Extract the (x, y) coordinate from the center of the cell holding the provided text.  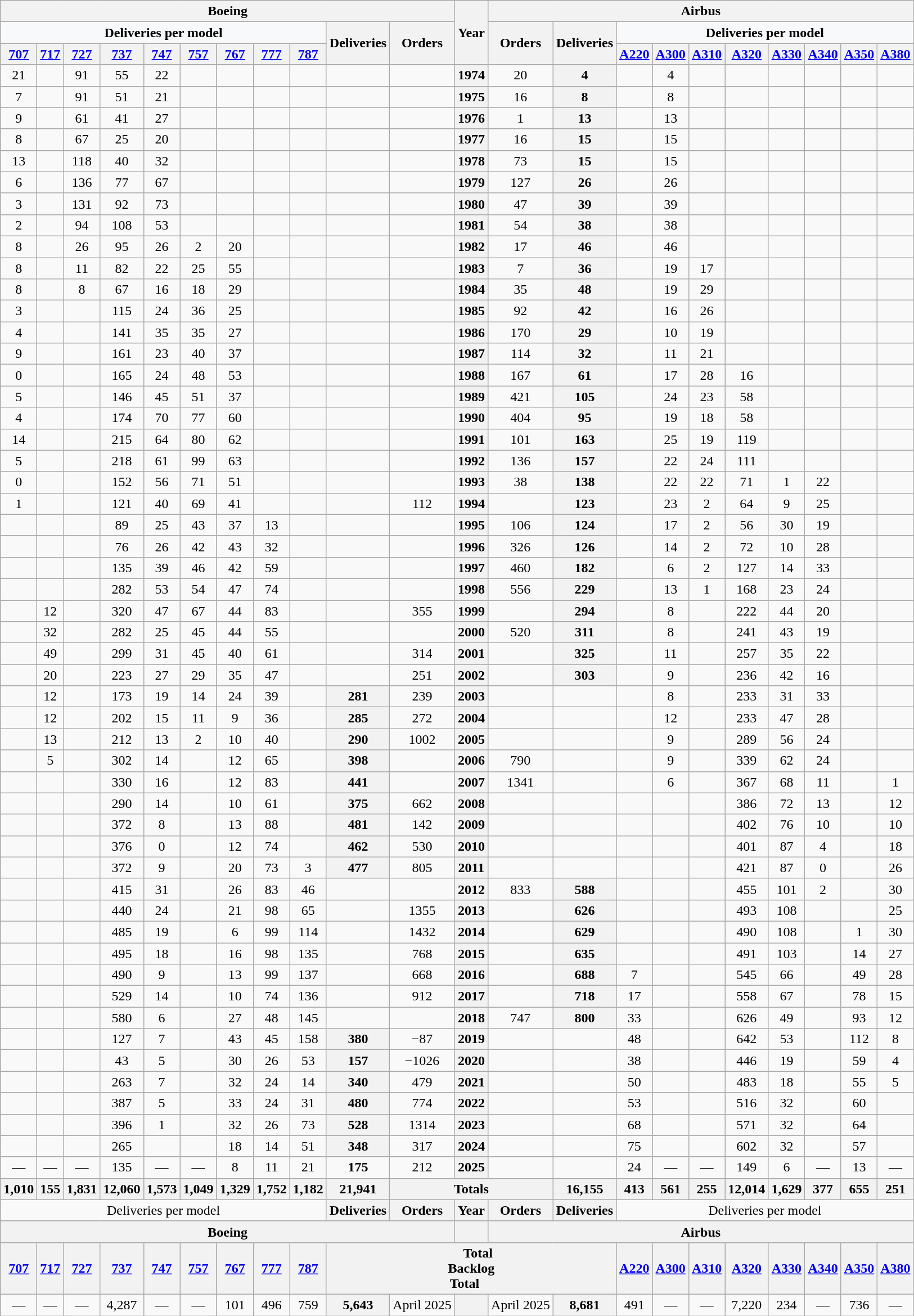
588 (584, 889)
480 (358, 1103)
314 (422, 654)
2007 (471, 782)
340 (358, 1082)
481 (358, 825)
2000 (471, 632)
2023 (471, 1125)
123 (584, 504)
311 (584, 632)
289 (747, 739)
1997 (471, 568)
1987 (471, 354)
529 (121, 996)
1,831 (82, 1189)
805 (422, 868)
1988 (471, 375)
1975 (471, 97)
173 (121, 697)
516 (747, 1103)
580 (121, 1018)
8,681 (584, 1305)
281 (358, 697)
401 (747, 846)
1432 (422, 932)
1341 (520, 782)
202 (121, 718)
Total Backlog Total (471, 1268)
299 (121, 654)
2015 (471, 954)
440 (121, 910)
103 (786, 954)
635 (584, 954)
441 (358, 782)
561 (670, 1189)
236 (747, 675)
375 (358, 803)
1,752 (271, 1189)
642 (747, 1039)
63 (235, 461)
556 (520, 589)
78 (859, 996)
1974 (471, 75)
1977 (471, 140)
234 (786, 1305)
367 (747, 782)
912 (422, 996)
88 (271, 825)
483 (747, 1082)
294 (584, 610)
5,643 (358, 1305)
2024 (471, 1146)
1981 (471, 225)
119 (747, 439)
21,941 (358, 1189)
2014 (471, 932)
1983 (471, 268)
155 (51, 1189)
1002 (422, 739)
Totals (471, 1189)
175 (358, 1167)
1993 (471, 482)
495 (121, 954)
2011 (471, 868)
479 (422, 1082)
571 (747, 1125)
1996 (471, 546)
2004 (471, 718)
174 (121, 418)
218 (121, 461)
736 (859, 1305)
2021 (471, 1082)
152 (121, 482)
790 (520, 761)
800 (584, 1018)
215 (121, 439)
2017 (471, 996)
105 (584, 397)
662 (422, 803)
302 (121, 761)
141 (121, 333)
1980 (471, 204)
1984 (471, 290)
2012 (471, 889)
158 (308, 1039)
446 (747, 1061)
325 (584, 654)
106 (520, 525)
142 (422, 825)
16,155 (584, 1189)
376 (121, 846)
239 (422, 697)
111 (747, 461)
545 (747, 975)
317 (422, 1146)
2009 (471, 825)
66 (786, 975)
1,010 (19, 1189)
1999 (471, 610)
182 (584, 568)
4,287 (121, 1305)
1994 (471, 504)
415 (121, 889)
485 (121, 932)
−87 (422, 1039)
2022 (471, 1103)
93 (859, 1018)
12,014 (747, 1189)
1976 (471, 118)
477 (358, 868)
2018 (471, 1018)
1,629 (786, 1189)
146 (121, 397)
57 (859, 1146)
462 (358, 846)
668 (422, 975)
1986 (471, 333)
12,060 (121, 1189)
2006 (471, 761)
2016 (471, 975)
161 (121, 354)
2005 (471, 739)
2001 (471, 654)
1985 (471, 311)
402 (747, 825)
222 (747, 610)
75 (634, 1146)
655 (859, 1189)
80 (198, 439)
121 (121, 504)
2019 (471, 1039)
94 (82, 225)
2003 (471, 697)
131 (82, 204)
2013 (471, 910)
1995 (471, 525)
387 (121, 1103)
1989 (471, 397)
124 (584, 525)
1314 (422, 1125)
170 (520, 333)
339 (747, 761)
138 (584, 482)
82 (121, 268)
69 (198, 504)
265 (121, 1146)
460 (520, 568)
1978 (471, 161)
1,182 (308, 1189)
285 (358, 718)
70 (162, 418)
241 (747, 632)
263 (121, 1082)
126 (584, 546)
229 (584, 589)
1992 (471, 461)
348 (358, 1146)
1,329 (235, 1189)
455 (747, 889)
272 (422, 718)
167 (520, 375)
303 (584, 675)
1982 (471, 246)
496 (271, 1305)
380 (358, 1039)
1355 (422, 910)
255 (706, 1189)
396 (121, 1125)
2008 (471, 803)
413 (634, 1189)
7,220 (747, 1305)
257 (747, 654)
2025 (471, 1167)
718 (584, 996)
1979 (471, 182)
330 (121, 782)
558 (747, 996)
2002 (471, 675)
1998 (471, 589)
149 (747, 1167)
1990 (471, 418)
493 (747, 910)
−1026 (422, 1061)
688 (584, 975)
398 (358, 761)
1,049 (198, 1189)
1991 (471, 439)
602 (747, 1146)
629 (584, 932)
118 (82, 161)
530 (422, 846)
774 (422, 1103)
1,573 (162, 1189)
377 (823, 1189)
520 (520, 632)
223 (121, 675)
115 (121, 311)
145 (308, 1018)
89 (121, 525)
759 (308, 1305)
168 (747, 589)
2010 (471, 846)
165 (121, 375)
50 (634, 1082)
386 (747, 803)
163 (584, 439)
2020 (471, 1061)
326 (520, 546)
355 (422, 610)
137 (308, 975)
404 (520, 418)
833 (520, 889)
768 (422, 954)
320 (121, 610)
528 (358, 1125)
